Pinpoint the cell where the given text exists, returning its [X, Y] midpoint coordinate. 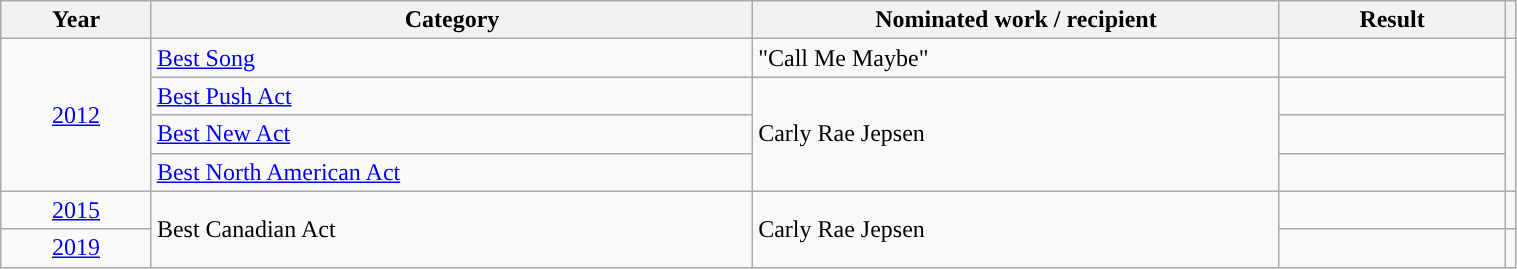
2015 [76, 210]
2019 [76, 248]
Best Canadian Act [452, 229]
Category [452, 20]
Best North American Act [452, 172]
Best Push Act [452, 96]
Year [76, 20]
2012 [76, 115]
Result [1392, 20]
Nominated work / recipient [1016, 20]
Best New Act [452, 134]
Best Song [452, 58]
"Call Me Maybe" [1016, 58]
